Output the (X, Y) coordinate of the center of the cell containing the given text.  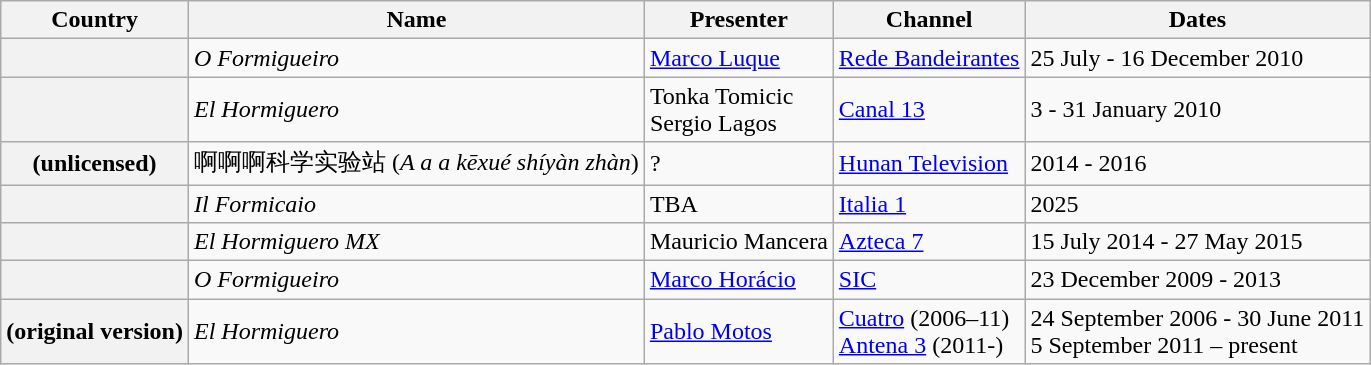
(original version) (95, 332)
Mauricio Mancera (738, 242)
El Hormiguero MX (416, 242)
2025 (1198, 203)
Italia 1 (929, 203)
Country (95, 20)
Rede Bandeirantes (929, 58)
2014 - 2016 (1198, 164)
Il Formicaio (416, 203)
23 December 2009 - 2013 (1198, 280)
Name (416, 20)
24 September 2006 - 30 June 20115 September 2011 – present (1198, 332)
SIC (929, 280)
(unlicensed) (95, 164)
Cuatro (2006–11)Antena 3 (2011-) (929, 332)
Marco Luque (738, 58)
Dates (1198, 20)
? (738, 164)
25 July - 16 December 2010 (1198, 58)
Marco Horácio (738, 280)
Presenter (738, 20)
Channel (929, 20)
啊啊啊科学实验站 (A a a kēxué shíyàn zhàn) (416, 164)
Tonka TomicicSergio Lagos (738, 110)
15 July 2014 - 27 May 2015 (1198, 242)
TBA (738, 203)
Canal 13 (929, 110)
3 - 31 January 2010 (1198, 110)
Azteca 7 (929, 242)
Hunan Television (929, 164)
Pablo Motos (738, 332)
